Capture the cell that displays the provided text and extract its [X, Y] central coordinate. 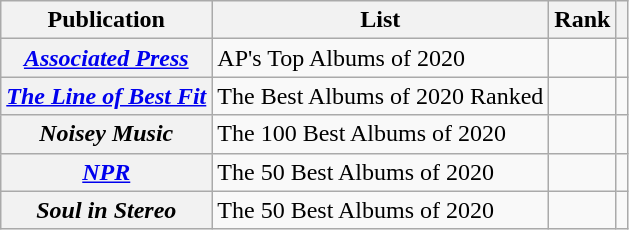
Rank [582, 20]
AP's Top Albums of 2020 [380, 58]
The Best Albums of 2020 Ranked [380, 96]
Publication [106, 20]
The 100 Best Albums of 2020 [380, 134]
Noisey Music [106, 134]
Associated Press [106, 58]
Soul in Stereo [106, 210]
The Line of Best Fit [106, 96]
NPR [106, 172]
List [380, 20]
